Return (X, Y) of the center of cell containing provided text 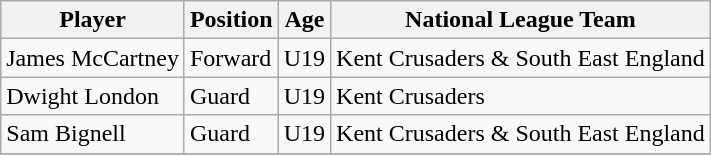
Position (231, 20)
Age (304, 20)
Kent Crusaders (521, 96)
Forward (231, 58)
National League Team (521, 20)
Sam Bignell (93, 134)
James McCartney (93, 58)
Player (93, 20)
Dwight London (93, 96)
